Search for the cell housing the specified text and yield its [x, y] center coordinate. 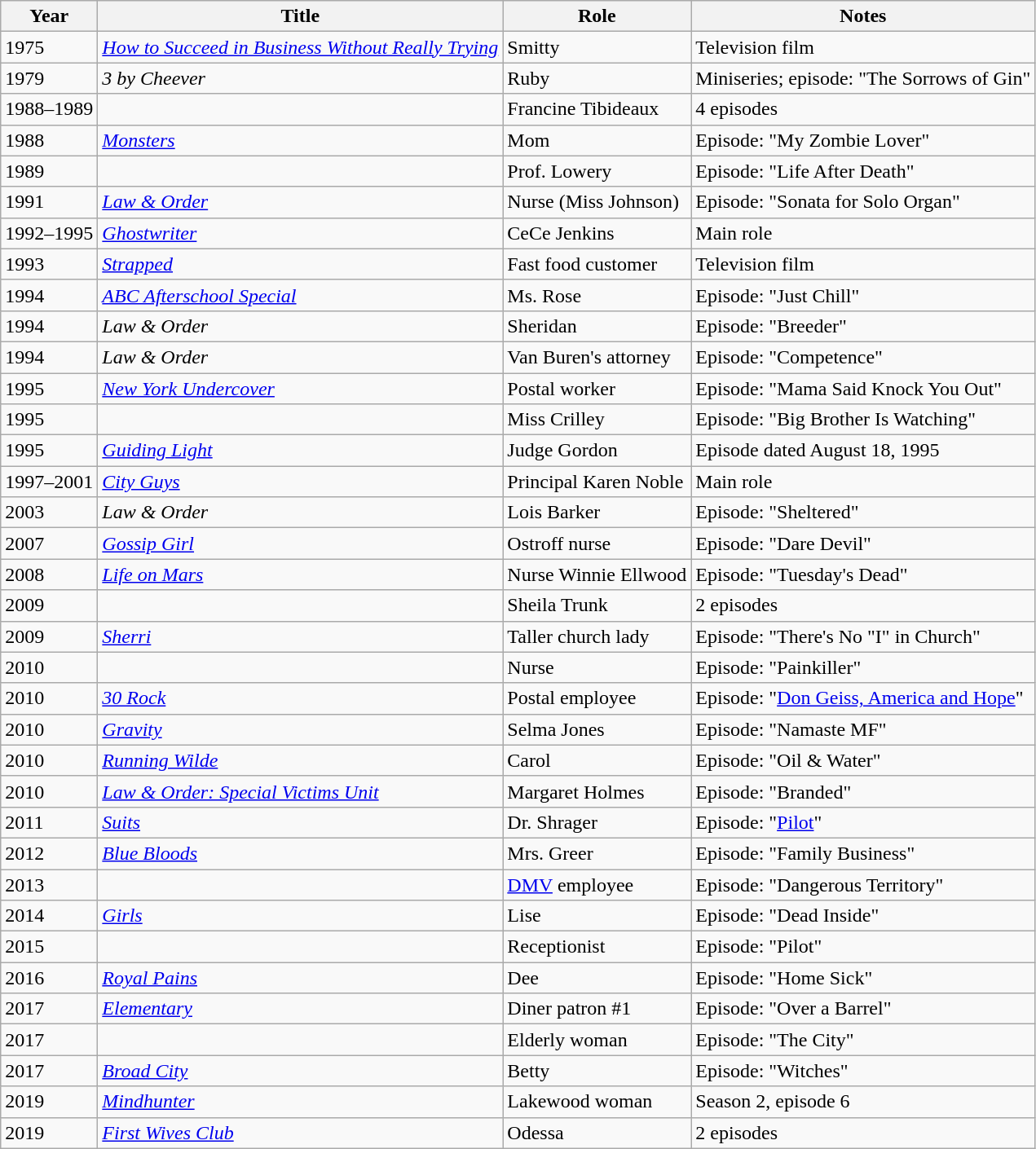
Role [597, 16]
Nurse [597, 667]
Episode: "Branded" [863, 791]
Margaret Holmes [597, 791]
Monsters [300, 140]
Miniseries; episode: "The Sorrows of Gin" [863, 78]
Royal Pains [300, 978]
2011 [49, 822]
Episode: "Oil & Water" [863, 760]
Dee [597, 978]
Ostroff nurse [597, 544]
Episode: "Don Geiss, America and Hope" [863, 698]
2007 [49, 544]
Prof. Lowery [597, 171]
1991 [49, 202]
Notes [863, 16]
Episode: "Dangerous Territory" [863, 884]
Gravity [300, 729]
Principal Karen Noble [597, 482]
Episode: "Sheltered" [863, 513]
2016 [49, 978]
Episode: "Just Chill" [863, 295]
Episode: "Home Sick" [863, 978]
3 by Cheever [300, 78]
Sheila Trunk [597, 605]
Blue Bloods [300, 853]
Elementary [300, 1009]
Carol [597, 760]
Sheridan [597, 326]
30 Rock [300, 698]
Episode: "Mama Said Knock You Out" [863, 389]
Ruby [597, 78]
1975 [49, 47]
Diner patron #1 [597, 1009]
Betty [597, 1071]
Gossip Girl [300, 544]
First Wives Club [300, 1133]
Lise [597, 916]
Elderly woman [597, 1040]
2008 [49, 574]
Postal worker [597, 389]
Selma Jones [597, 729]
Receptionist [597, 947]
Year [49, 16]
Sherri [300, 636]
Episode: "Dare Devil" [863, 544]
1988 [49, 140]
2003 [49, 513]
Episode: "Sonata for Solo Organ" [863, 202]
Smitty [597, 47]
Episode: "Painkiller" [863, 667]
2014 [49, 916]
Life on Mars [300, 574]
Episode: "Tuesday's Dead" [863, 574]
1979 [49, 78]
Episode: "Namaste MF" [863, 729]
Nurse Winnie Ellwood [597, 574]
2013 [49, 884]
Lakewood woman [597, 1102]
Strapped [300, 264]
1989 [49, 171]
Episode: "Dead Inside" [863, 916]
Episode dated August 18, 1995 [863, 451]
Van Buren's attorney [597, 357]
1993 [49, 264]
Odessa [597, 1133]
CeCe Jenkins [597, 233]
1997–2001 [49, 482]
Episode: "Family Business" [863, 853]
Episode: "Life After Death" [863, 171]
Dr. Shrager [597, 822]
Fast food customer [597, 264]
New York Undercover [300, 389]
1992–1995 [49, 233]
City Guys [300, 482]
Episode: "My Zombie Lover" [863, 140]
Francine Tibideaux [597, 109]
Episode: "The City" [863, 1040]
Mom [597, 140]
Episode: "Over a Barrel" [863, 1009]
2015 [49, 947]
2012 [49, 853]
4 episodes [863, 109]
1988–1989 [49, 109]
Episode: "Big Brother Is Watching" [863, 420]
Lois Barker [597, 513]
Law & Order: Special Victims Unit [300, 791]
Guiding Light [300, 451]
Episode: "Witches" [863, 1071]
DMV employee [597, 884]
Episode: "Breeder" [863, 326]
ABC Afterschool Special [300, 295]
Season 2, episode 6 [863, 1102]
Miss Crilley [597, 420]
Ghostwriter [300, 233]
Episode: "There's No "I" in Church" [863, 636]
Title [300, 16]
Episode: "Competence" [863, 357]
Suits [300, 822]
Nurse (Miss Johnson) [597, 202]
Mindhunter [300, 1102]
Broad City [300, 1071]
Taller church lady [597, 636]
Postal employee [597, 698]
Judge Gordon [597, 451]
How to Succeed in Business Without Really Trying [300, 47]
Girls [300, 916]
Running Wilde [300, 760]
Ms. Rose [597, 295]
Mrs. Greer [597, 853]
